Determine the (x, y) coordinate at the center of the cell enclosing the given text.  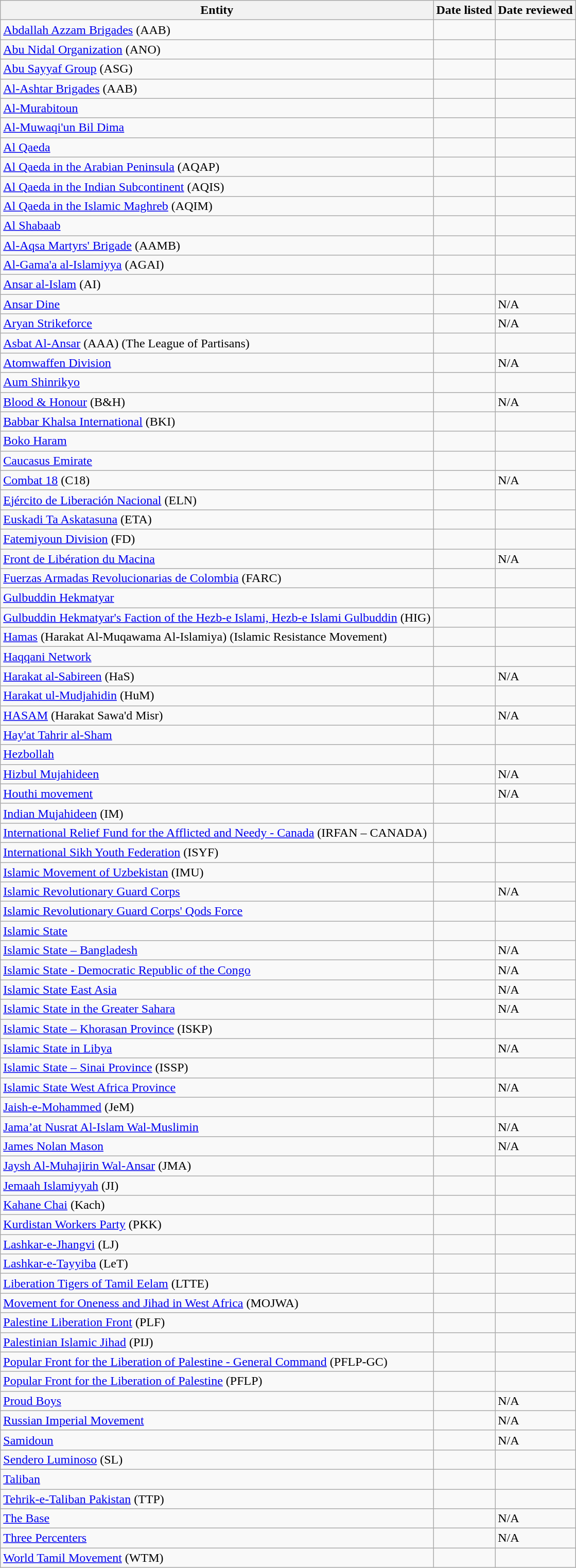
Houthi movement (217, 794)
Popular Front for the Liberation of Palestine - General Command (PFLP-GC) (217, 1362)
International Sikh Youth Federation (ISYF) (217, 852)
International Relief Fund for the Afflicted and Needy - Canada (IRFAN – CANADA) (217, 833)
Palestinian Islamic Jihad (PIJ) (217, 1342)
Samidoun (217, 1440)
Islamic Movement of Uzbekistan (IMU) (217, 872)
Liberation Tigers of Tamil Eelam (LTTE) (217, 1283)
Islamic State West Africa Province (217, 1087)
Lashkar-e-Jhangvi (LJ) (217, 1244)
Aryan Strikeforce (217, 324)
Jemaah Islamiyyah (JI) (217, 1185)
Popular Front for the Liberation of Palestine (PFLP) (217, 1381)
Harakat al-Sabireen (HaS) (217, 676)
Al Qaeda in the Islamic Maghreb (AQIM) (217, 206)
Tehrik-e-Taliban Pakistan (TTP) (217, 1499)
Date listed (464, 10)
Date reviewed (535, 10)
Palestine Liberation Front (PLF) (217, 1323)
Ansar al-Islam (AI) (217, 285)
Hamas (Harakat Al-Muqawama Al-Islamiya) (Islamic Resistance Movement) (217, 637)
Al-Murabitoun (217, 108)
Ejército de Liberación Nacional (ELN) (217, 500)
Fatemiyoun Division (FD) (217, 539)
Jama’at Nusrat Al-Islam Wal-Muslimin (217, 1126)
Kahane Chai (Kach) (217, 1205)
Islamic State – Bangladesh (217, 950)
Hezbollah (217, 754)
Al-Muwaqi'un Bil Dima (217, 128)
Abu Nidal Organization (ANO) (217, 49)
Islamic State - Democratic Republic of the Congo (217, 970)
Lashkar-e-Tayyiba (LeT) (217, 1264)
Gulbuddin Hekmatyar (217, 598)
Al-Ashtar Brigades (AAB) (217, 89)
Jaish-e-Mohammed (JeM) (217, 1107)
Russian Imperial Movement (217, 1420)
Fuerzas Armadas Revolucionarias de Colombia (FARC) (217, 578)
Hizbul Mujahideen (217, 774)
Euskadi Ta Askatasuna (ETA) (217, 519)
Islamic State in the Greater Sahara (217, 1009)
World Tamil Movement (WTM) (217, 1558)
Sendero Luminoso (SL) (217, 1459)
Blood & Honour (B&H) (217, 402)
Aum Shinrikyo (217, 382)
Islamic State in Libya (217, 1048)
Boko Haram (217, 441)
Entity (217, 10)
Al-Gama'a al-Islamiyya (AGAI) (217, 265)
Haqqani Network (217, 657)
Proud Boys (217, 1401)
Al Qaeda in the Indian Subcontinent (AQIS) (217, 186)
Atomwaffen Division (217, 363)
Jaysh Al-Muhajirin Wal-Ansar (JMA) (217, 1166)
Kurdistan Workers Party (PKK) (217, 1225)
Islamic State – Khorasan Province (ISKP) (217, 1029)
Three Percenters (217, 1538)
HASAM (Harakat Sawa'd Misr) (217, 715)
Islamic Revolutionary Guard Corps' Qods Force (217, 911)
Hay'at Tahrir al-Sham (217, 735)
Al Qaeda in the Arabian Peninsula (AQAP) (217, 167)
Islamic Revolutionary Guard Corps (217, 892)
Islamic State (217, 931)
James Nolan Mason (217, 1146)
Islamic State East Asia (217, 990)
Abu Sayyaf Group (ASG) (217, 69)
Combat 18 (C18) (217, 480)
Babbar Khalsa International (BKI) (217, 421)
Abdallah Azzam Brigades (AAB) (217, 30)
The Base (217, 1519)
Asbat Al-Ansar (AAA) (The League of Partisans) (217, 343)
Front de Libération du Macina (217, 558)
Al Qaeda (217, 147)
Taliban (217, 1479)
Movement for Oneness and Jihad in West Africa (MOJWA) (217, 1303)
Al Shabaab (217, 225)
Harakat ul-Mudjahidin (HuM) (217, 696)
Gulbuddin Hekmatyar's Faction of the Hezb-e Islami, Hezb-e Islami Gulbuddin (HIG) (217, 618)
Islamic State – Sinai Province (ISSP) (217, 1068)
Caucasus Emirate (217, 461)
Indian Mujahideen (IM) (217, 813)
Al-Aqsa Martyrs' Brigade (AAMB) (217, 245)
Ansar Dine (217, 304)
